Pinpoint the cell where the given text exists, returning its [X, Y] midpoint coordinate. 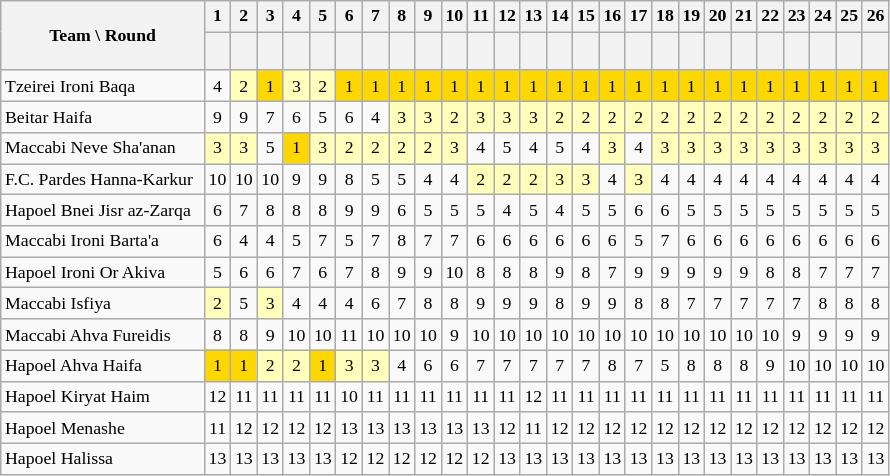
Hapoel Ironi Or Akiva [103, 272]
25 [849, 16]
18 [665, 16]
Maccabi Ahva Fureidis [103, 334]
Maccabi Isfiya [103, 304]
21 [744, 16]
Team \ Round [103, 36]
Maccabi Ironi Barta'a [103, 242]
22 [770, 16]
17 [638, 16]
26 [875, 16]
Hapoel Bnei Jisr az-Zarqa [103, 210]
Hapoel Halissa [103, 458]
Beitar Haifa [103, 116]
Hapoel Kiryat Haim [103, 396]
14 [559, 16]
23 [796, 16]
24 [823, 16]
20 [717, 16]
16 [612, 16]
19 [691, 16]
Hapoel Menashe [103, 428]
Tzeirei Ironi Baqa [103, 86]
Hapoel Ahva Haifa [103, 366]
Maccabi Neve Sha'anan [103, 148]
15 [586, 16]
F.C. Pardes Hanna-Karkur [103, 178]
